Capture the cell that displays the provided text and extract its (X, Y) central coordinate. 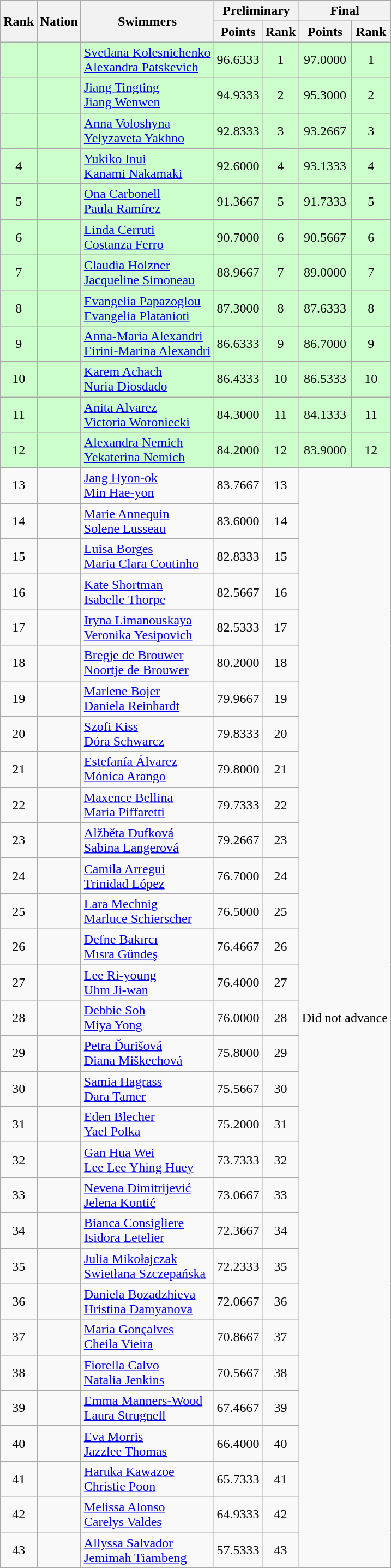
87.6333 (325, 308)
57.5333 (238, 1550)
82.5333 (238, 627)
83.9000 (325, 450)
Alžběta DufkováSabina Langerová (147, 840)
70.5667 (238, 1372)
Anna VoloshynaYelyzaveta Yakhno (147, 131)
Maxence BellinaMaria Piffaretti (147, 805)
79.8333 (238, 734)
86.5333 (325, 379)
76.7000 (238, 876)
Ona CarbonellPaula Ramírez (147, 202)
82.8333 (238, 556)
Anna-Maria AlexandriEirini-Marina Alexandri (147, 344)
83.6000 (238, 521)
Jang Hyon-okMin Hae-yon (147, 485)
Nation (59, 21)
Daniela BozadzhievaHristina Damyanova (147, 1301)
Petra ĎurišováDiana Miškechová (147, 1054)
75.8000 (238, 1054)
95.3000 (325, 95)
Yukiko InuiKanami Nakamaki (147, 166)
93.2667 (325, 131)
Defne BakırcıMısra Gündeş (147, 947)
Swimmers (147, 21)
Bianca ConsigliereIsidora Letelier (147, 1230)
Anita AlvarezVictoria Woroniecki (147, 414)
83.7667 (238, 485)
86.7000 (325, 344)
75.5667 (238, 1089)
Iryna LimanouskayaVeronika Yesipovich (147, 627)
Alexandra NemichYekaterina Nemich (147, 450)
86.4333 (238, 379)
97.0000 (325, 60)
92.6000 (238, 166)
Lee Ri-youngUhm Ji-wan (147, 982)
72.3667 (238, 1230)
90.5667 (325, 237)
84.1333 (325, 414)
87.3000 (238, 308)
64.9333 (238, 1514)
96.6333 (238, 60)
Camila ArreguiTrinidad López (147, 876)
Eden BlecherYael Polka (147, 1125)
Maria GonçalvesCheila Vieira (147, 1337)
Did not advance (345, 1018)
Fiorella CalvoNatalia Jenkins (147, 1372)
70.8667 (238, 1337)
Allyssa SalvadorJemimah Tiambeng (147, 1550)
65.7333 (238, 1479)
86.6333 (238, 344)
84.2000 (238, 450)
Debbie SohMiya Yong (147, 1018)
75.2000 (238, 1125)
Luisa BorgesMaria Clara Coutinho (147, 556)
Kate ShortmanIsabelle Thorpe (147, 592)
Karem AchachNuria Diosdado (147, 379)
Marie AnnequinSolene Lusseau (147, 521)
90.7000 (238, 237)
Linda CerrutiCostanza Ferro (147, 237)
Melissa AlonsoCarelys Valdes (147, 1514)
Jiang TingtingJiang Wenwen (147, 95)
80.2000 (238, 663)
Lara MechnigMarluce Schierscher (147, 911)
73.0667 (238, 1195)
Claudia HolznerJacqueline Simoneau (147, 273)
66.4000 (238, 1443)
91.7333 (325, 202)
Nevena DimitrijevićJelena Kontić (147, 1195)
Haruka KawazoeChristie Poon (147, 1479)
76.4000 (238, 982)
76.5000 (238, 911)
Emma Manners-WoodLaura Strugnell (147, 1408)
93.1333 (325, 166)
Estefanía ÁlvarezMónica Arango (147, 769)
76.0000 (238, 1018)
88.9667 (238, 273)
Final (345, 11)
73.7333 (238, 1160)
72.0667 (238, 1301)
76.4667 (238, 947)
Eva MorrisJazzlee Thomas (147, 1443)
79.9667 (238, 698)
Svetlana KolesnichenkoAlexandra Patskevich (147, 60)
79.2667 (238, 840)
Bregje de BrouwerNoortje de Brouwer (147, 663)
Gan Hua WeiLee Lee Yhing Huey (147, 1160)
79.7333 (238, 805)
Samia HagrassDara Tamer (147, 1089)
79.8000 (238, 769)
Preliminary (256, 11)
91.3667 (238, 202)
92.8333 (238, 131)
67.4667 (238, 1408)
Marlene BojerDaniela Reinhardt (147, 698)
Evangelia PapazoglouEvangelia Platanioti (147, 308)
72.2333 (238, 1266)
84.3000 (238, 414)
82.5667 (238, 592)
Julia MikołajczakSwietłana Szczepańska (147, 1266)
94.9333 (238, 95)
89.0000 (325, 273)
Szofi KissDóra Schwarcz (147, 734)
